Extract the (x, y) coordinate from the center of the cell holding the provided text.  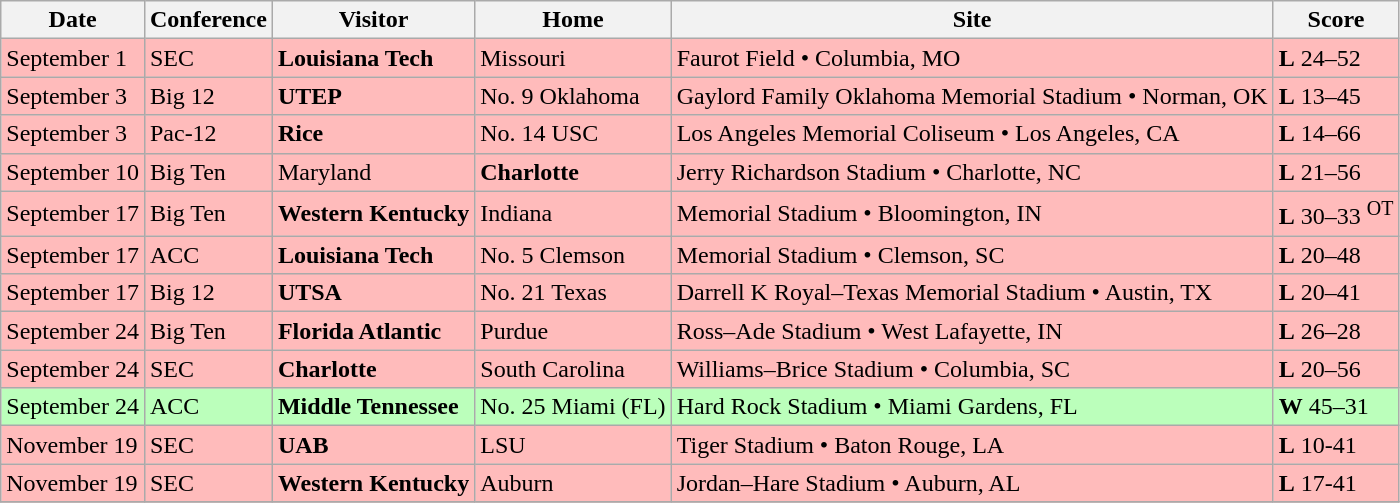
Jordan–Hare Stadium • Auburn, AL (972, 483)
L 14–66 (1336, 134)
Hard Rock Stadium • Miami Gardens, FL (972, 407)
LSU (573, 445)
Rice (373, 134)
No. 5 Clemson (573, 255)
No. 21 Texas (573, 293)
Date (73, 20)
Auburn (573, 483)
L 26–28 (1336, 331)
UAB (373, 445)
L 10-41 (1336, 445)
L 17-41 (1336, 483)
September 10 (73, 172)
Visitor (373, 20)
Tiger Stadium • Baton Rouge, LA (972, 445)
Jerry Richardson Stadium • Charlotte, NC (972, 172)
No. 14 USC (573, 134)
Florida Atlantic (373, 331)
No. 25 Miami (FL) (573, 407)
Memorial Stadium • Clemson, SC (972, 255)
L 30–33 OT (1336, 214)
Memorial Stadium • Bloomington, IN (972, 214)
Los Angeles Memorial Coliseum • Los Angeles, CA (972, 134)
L 21–56 (1336, 172)
W 45–31 (1336, 407)
L 20–56 (1336, 369)
UTSA (373, 293)
L 24–52 (1336, 58)
UTEP (373, 96)
Indiana (573, 214)
Site (972, 20)
Home (573, 20)
No. 9 Oklahoma (573, 96)
South Carolina (573, 369)
L 20–41 (1336, 293)
Williams–Brice Stadium • Columbia, SC (972, 369)
Missouri (573, 58)
Score (1336, 20)
Conference (208, 20)
Purdue (573, 331)
Middle Tennessee (373, 407)
L 20–48 (1336, 255)
Maryland (373, 172)
Ross–Ade Stadium • West Lafayette, IN (972, 331)
Pac-12 (208, 134)
Faurot Field • Columbia, MO (972, 58)
L 13–45 (1336, 96)
September 1 (73, 58)
Gaylord Family Oklahoma Memorial Stadium • Norman, OK (972, 96)
Darrell K Royal–Texas Memorial Stadium • Austin, TX (972, 293)
